Scan for the cell matching the given text and deliver its (X, Y) coordinate at center. 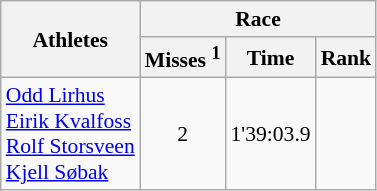
2 (183, 134)
Time (270, 58)
1'39:03.9 (270, 134)
Odd LirhusEirik KvalfossRolf StorsveenKjell Søbak (70, 134)
Race (258, 19)
Misses 1 (183, 58)
Rank (346, 58)
Athletes (70, 40)
